Pinpoint the cell where the given text exists, returning its (x, y) midpoint coordinate. 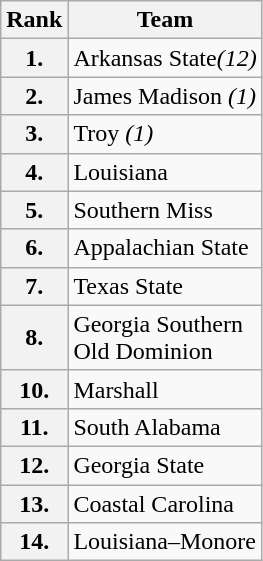
14. (34, 542)
10. (34, 389)
7. (34, 286)
Louisiana–Monore (165, 542)
Marshall (165, 389)
12. (34, 465)
1. (34, 58)
13. (34, 503)
5. (34, 210)
2. (34, 96)
South Alabama (165, 427)
James Madison (1) (165, 96)
Arkansas State(12) (165, 58)
Georgia State (165, 465)
Georgia SouthernOld Dominion (165, 338)
8. (34, 338)
6. (34, 248)
Southern Miss (165, 210)
3. (34, 134)
Texas State (165, 286)
Louisiana (165, 172)
Coastal Carolina (165, 503)
Rank (34, 20)
4. (34, 172)
Troy (1) (165, 134)
Team (165, 20)
11. (34, 427)
Appalachian State (165, 248)
